Scan for the cell matching the given text and deliver its [X, Y] coordinate at center. 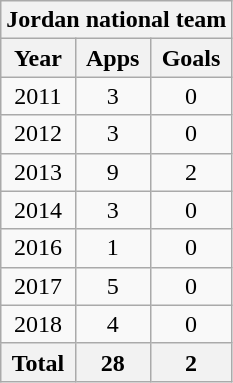
Total [38, 362]
Jordan national team [116, 20]
2016 [38, 248]
1 [112, 248]
4 [112, 324]
28 [112, 362]
5 [112, 286]
Goals [191, 58]
2012 [38, 134]
2017 [38, 286]
Year [38, 58]
9 [112, 172]
2013 [38, 172]
2011 [38, 96]
2014 [38, 210]
2018 [38, 324]
Apps [112, 58]
